Determine the (X, Y) coordinate at the center of the cell enclosing the given text.  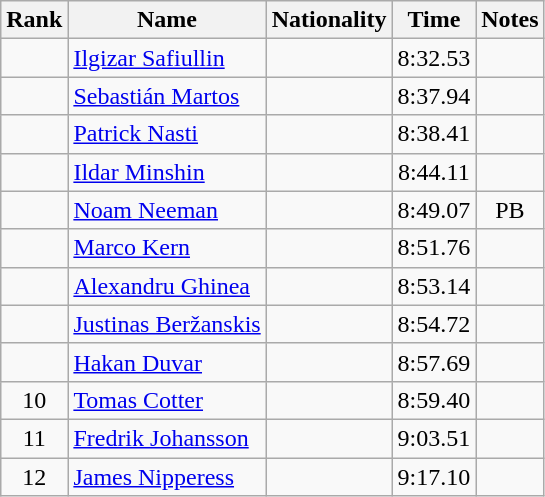
8:38.41 (434, 134)
Justinas Beržanskis (167, 324)
Noam Neeman (167, 210)
8:59.40 (434, 400)
Hakan Duvar (167, 362)
Name (167, 20)
Patrick Nasti (167, 134)
Notes (510, 20)
10 (34, 400)
8:37.94 (434, 96)
Marco Kern (167, 248)
8:54.72 (434, 324)
8:44.11 (434, 172)
8:57.69 (434, 362)
Rank (34, 20)
Time (434, 20)
8:32.53 (434, 58)
11 (34, 438)
Ilgizar Safiullin (167, 58)
12 (34, 477)
9:03.51 (434, 438)
8:51.76 (434, 248)
Fredrik Johansson (167, 438)
Alexandru Ghinea (167, 286)
8:49.07 (434, 210)
9:17.10 (434, 477)
Sebastián Martos (167, 96)
Tomas Cotter (167, 400)
Nationality (329, 20)
PB (510, 210)
James Nipperess (167, 477)
8:53.14 (434, 286)
Ildar Minshin (167, 172)
